From the cell containing the given text, extract its center point as (X, Y) coordinate. 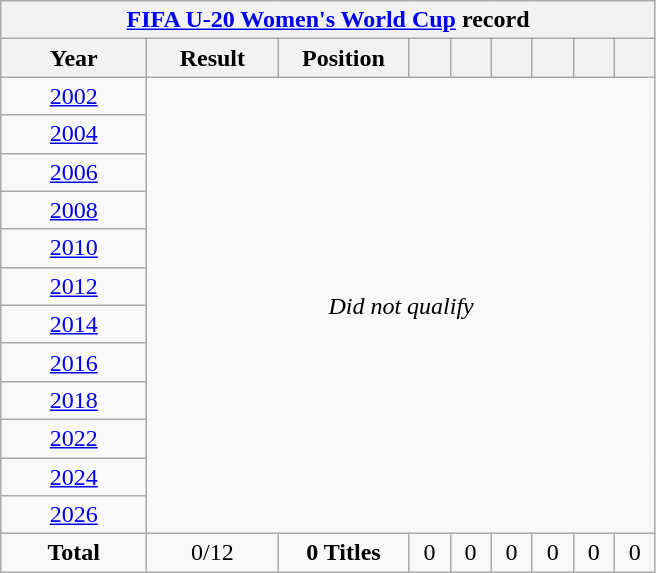
2002 (74, 96)
2024 (74, 477)
Total (74, 553)
Result (212, 58)
2018 (74, 400)
2016 (74, 362)
0/12 (212, 553)
2012 (74, 286)
FIFA U-20 Women's World Cup record (328, 20)
2014 (74, 324)
Position (344, 58)
2008 (74, 210)
0 Titles (344, 553)
Year (74, 58)
2006 (74, 172)
2010 (74, 248)
2022 (74, 438)
Did not qualify (401, 306)
2004 (74, 134)
2026 (74, 515)
